Provide the [X, Y] coordinate of the cell's center where the given text is located.  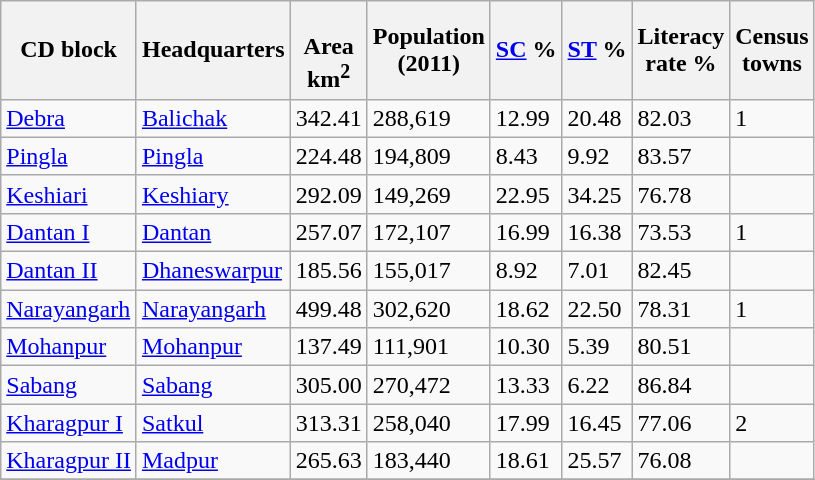
Literacyrate % [681, 50]
18.62 [526, 309]
8.43 [526, 156]
SC % [526, 50]
313.31 [328, 423]
16.45 [597, 423]
258,040 [428, 423]
Debra [69, 118]
73.53 [681, 232]
Balichak [213, 118]
Kharagpur II [69, 461]
342.41 [328, 118]
34.25 [597, 194]
9.92 [597, 156]
288,619 [428, 118]
265.63 [328, 461]
22.95 [526, 194]
82.03 [681, 118]
10.30 [526, 347]
17.99 [526, 423]
Population(2011) [428, 50]
2 [772, 423]
76.78 [681, 194]
25.57 [597, 461]
257.07 [328, 232]
12.99 [526, 118]
6.22 [597, 385]
18.61 [526, 461]
499.48 [328, 309]
183,440 [428, 461]
302,620 [428, 309]
82.45 [681, 271]
185.56 [328, 271]
Keshiary [213, 194]
Headquarters [213, 50]
Kharagpur I [69, 423]
5.39 [597, 347]
16.99 [526, 232]
111,901 [428, 347]
Areakm2 [328, 50]
194,809 [428, 156]
292.09 [328, 194]
Dhaneswarpur [213, 271]
Censustowns [772, 50]
77.06 [681, 423]
CD block [69, 50]
7.01 [597, 271]
305.00 [328, 385]
Dantan [213, 232]
80.51 [681, 347]
149,269 [428, 194]
78.31 [681, 309]
172,107 [428, 232]
76.08 [681, 461]
83.57 [681, 156]
137.49 [328, 347]
86.84 [681, 385]
224.48 [328, 156]
8.92 [526, 271]
155,017 [428, 271]
ST % [597, 50]
270,472 [428, 385]
Madpur [213, 461]
Dantan I [69, 232]
22.50 [597, 309]
Satkul [213, 423]
13.33 [526, 385]
Keshiari [69, 194]
20.48 [597, 118]
Dantan II [69, 271]
16.38 [597, 232]
